Search for the cell housing the specified text and yield its (X, Y) center coordinate. 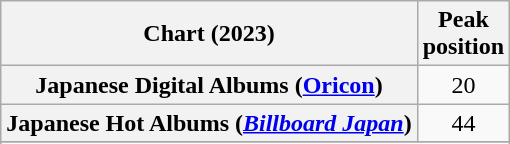
Japanese Hot Albums (Billboard Japan) (209, 123)
Chart (2023) (209, 34)
44 (463, 123)
Peakposition (463, 34)
Japanese Digital Albums (Oricon) (209, 85)
20 (463, 85)
